For the text-containing cell, return its midpoint in (x, y) coordinate format. 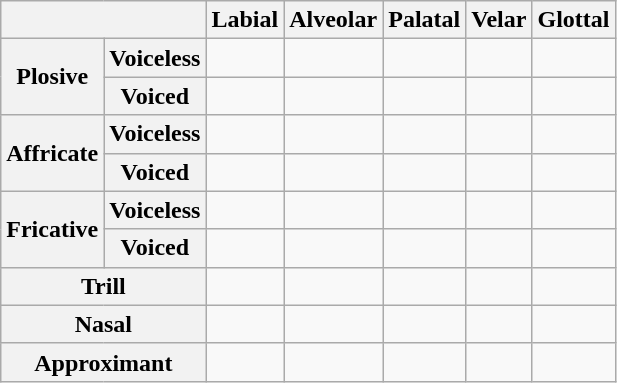
Nasal (104, 324)
Alveolar (334, 20)
Fricative (52, 229)
Palatal (424, 20)
Plosive (52, 77)
Labial (245, 20)
Velar (499, 20)
Affricate (52, 153)
Trill (104, 286)
Approximant (104, 362)
Glottal (574, 20)
